Search for the cell housing the specified text and yield its [x, y] center coordinate. 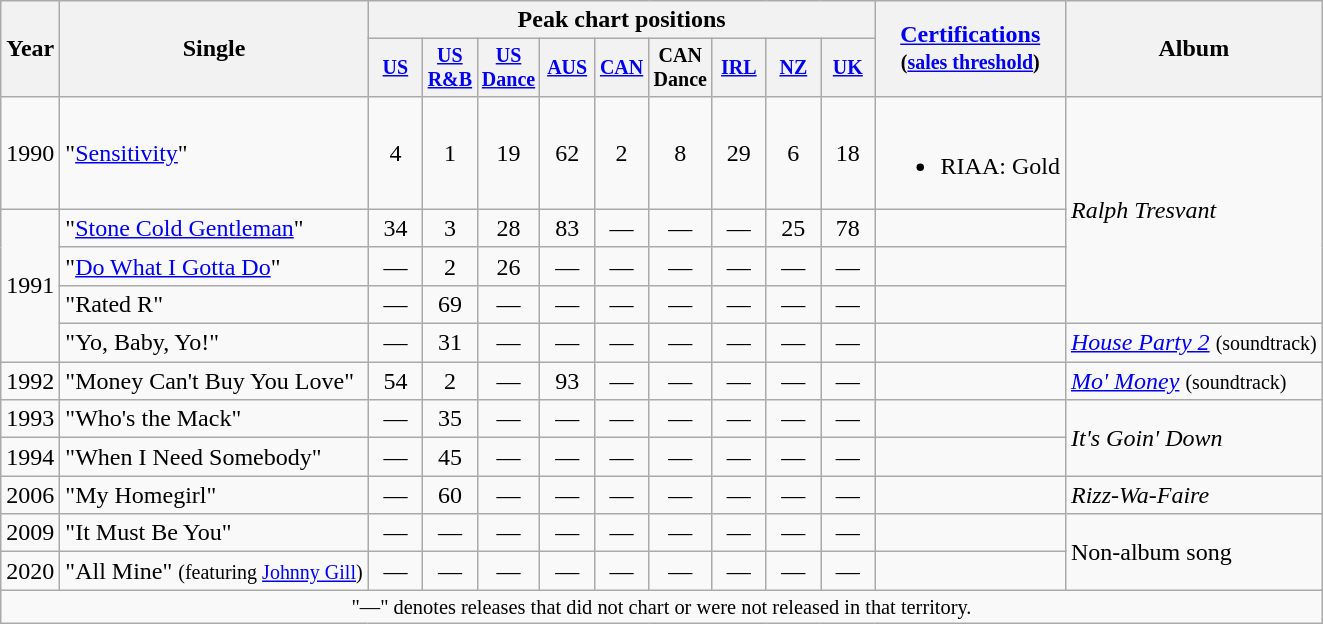
83 [567, 228]
1990 [30, 152]
"—" denotes releases that did not chart or were not released in that territory. [662, 607]
IRL [739, 68]
"Do What I Gotta Do" [214, 266]
CAN [621, 68]
Non-album song [1194, 552]
1994 [30, 457]
6 [793, 152]
"Yo, Baby, Yo!" [214, 343]
Year [30, 49]
2006 [30, 495]
Mo' Money (soundtrack) [1194, 381]
62 [567, 152]
1 [450, 152]
"My Homegirl" [214, 495]
25 [793, 228]
Album [1194, 49]
4 [395, 152]
19 [508, 152]
"Rated R" [214, 304]
93 [567, 381]
69 [450, 304]
UK [848, 68]
3 [450, 228]
"When I Need Somebody" [214, 457]
RIAA: Gold [970, 152]
US R&B [450, 68]
1993 [30, 419]
78 [848, 228]
8 [680, 152]
US Dance [508, 68]
House Party 2 (soundtrack) [1194, 343]
"All Mine" (featuring Johnny Gill) [214, 571]
34 [395, 228]
"Money Can't Buy You Love" [214, 381]
NZ [793, 68]
1992 [30, 381]
29 [739, 152]
54 [395, 381]
18 [848, 152]
31 [450, 343]
Ralph Tresvant [1194, 210]
US [395, 68]
60 [450, 495]
CAN Dance [680, 68]
It's Goin' Down [1194, 438]
Single [214, 49]
"Sensitivity" [214, 152]
"It Must Be You" [214, 533]
1991 [30, 285]
Certifications(sales threshold) [970, 49]
AUS [567, 68]
45 [450, 457]
"Stone Cold Gentleman" [214, 228]
Rizz-Wa-Faire [1194, 495]
2009 [30, 533]
"Who's the Mack" [214, 419]
26 [508, 266]
28 [508, 228]
Peak chart positions [622, 20]
35 [450, 419]
2020 [30, 571]
